Locate the cell with the specified text and output its [X, Y] center coordinate. 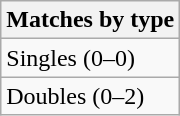
Matches by type [90, 20]
Doubles (0–2) [90, 96]
Singles (0–0) [90, 58]
